Identify which cell holds the provided text, then report its (X, Y) central coordinate. 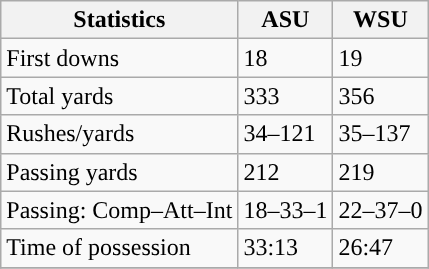
333 (286, 96)
WSU (380, 20)
18–33–1 (286, 210)
33:13 (286, 248)
26:47 (380, 248)
Total yards (120, 96)
219 (380, 172)
34–121 (286, 134)
Passing: Comp–Att–Int (120, 210)
22–37–0 (380, 210)
19 (380, 58)
Passing yards (120, 172)
356 (380, 96)
Statistics (120, 20)
35–137 (380, 134)
Time of possession (120, 248)
18 (286, 58)
First downs (120, 58)
212 (286, 172)
Rushes/yards (120, 134)
ASU (286, 20)
